For the text-containing cell, return its midpoint in (x, y) coordinate format. 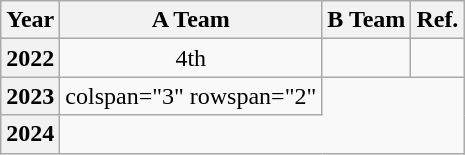
4th (191, 58)
Ref. (438, 20)
2023 (30, 96)
B Team (366, 20)
colspan="3" rowspan="2" (191, 96)
A Team (191, 20)
2022 (30, 58)
Year (30, 20)
2024 (30, 134)
